Locate the cell with the specified text and output its [x, y] center coordinate. 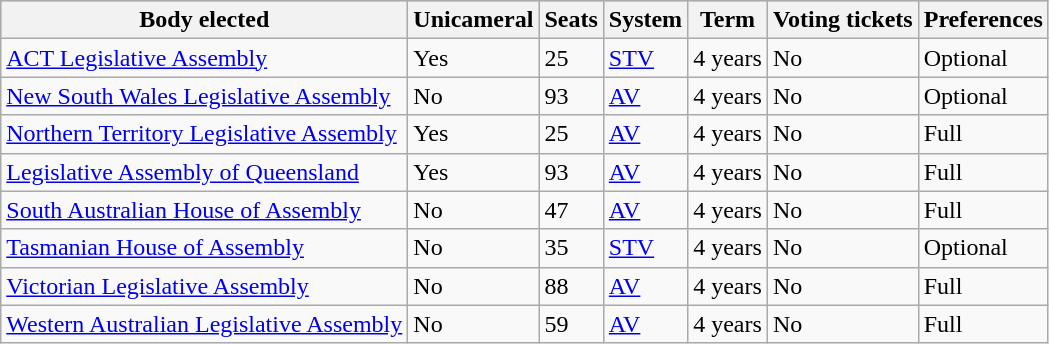
88 [571, 286]
System [645, 20]
Western Australian Legislative Assembly [204, 324]
South Australian House of Assembly [204, 210]
Voting tickets [842, 20]
Preferences [983, 20]
59 [571, 324]
Victorian Legislative Assembly [204, 286]
Body elected [204, 20]
Unicameral [474, 20]
ACT Legislative Assembly [204, 58]
Northern Territory Legislative Assembly [204, 134]
New South Wales Legislative Assembly [204, 96]
Seats [571, 20]
47 [571, 210]
Legislative Assembly of Queensland [204, 172]
Tasmanian House of Assembly [204, 248]
Term [728, 20]
35 [571, 248]
